Locate the cell with the specified text and output its (X, Y) center coordinate. 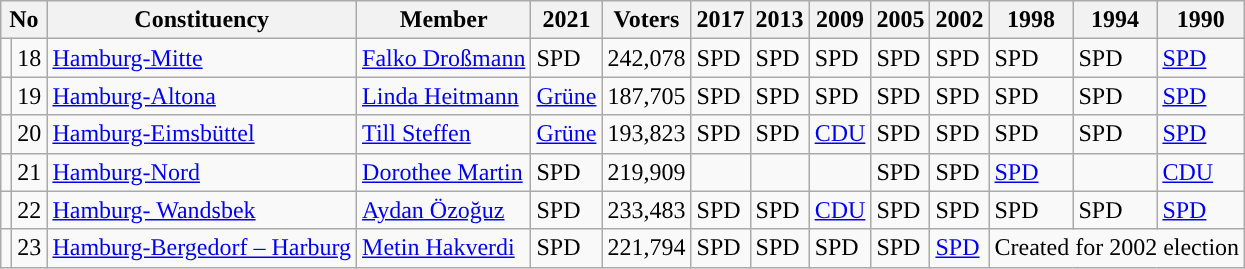
2002 (960, 20)
Hamburg- Wandsbek (202, 210)
Hamburg-Altona (202, 96)
Voters (646, 20)
Hamburg-Nord (202, 172)
187,705 (646, 96)
2005 (900, 20)
Till Steffen (444, 134)
1998 (1031, 20)
Hamburg-Bergedorf – Harburg (202, 248)
18 (30, 58)
Metin Hakverdi (444, 248)
23 (30, 248)
22 (30, 210)
Aydan Özoğuz (444, 210)
Constituency (202, 20)
19 (30, 96)
Hamburg-Eimsbüttel (202, 134)
Hamburg-Mitte (202, 58)
2017 (720, 20)
193,823 (646, 134)
Dorothee Martin (444, 172)
No (24, 20)
221,794 (646, 248)
2013 (780, 20)
Created for 2002 election (1117, 248)
2009 (840, 20)
Linda Heitmann (444, 96)
Member (444, 20)
Falko Droßmann (444, 58)
20 (30, 134)
219,909 (646, 172)
242,078 (646, 58)
1990 (1201, 20)
21 (30, 172)
2021 (566, 20)
233,483 (646, 210)
1994 (1115, 20)
